Provide the (X, Y) coordinate of the cell's center where the given text is located.  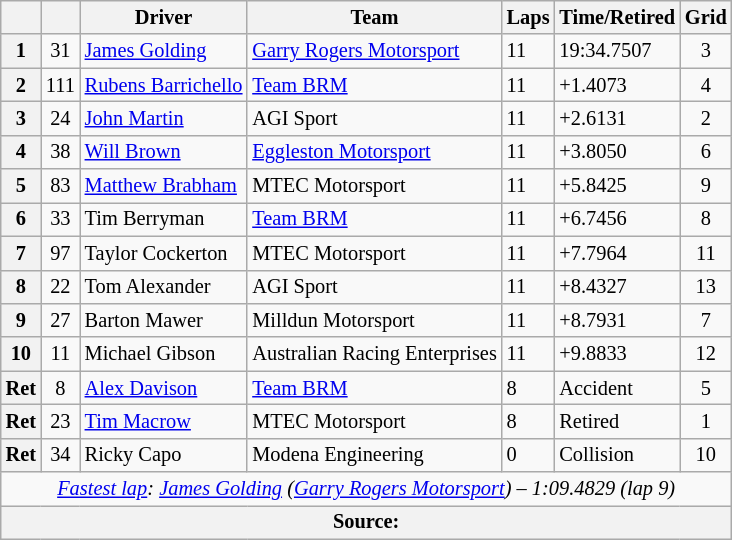
Rubens Barrichello (164, 85)
Barton Mawer (164, 320)
Milldun Motorsport (374, 320)
Laps (528, 17)
19:34.7507 (617, 51)
Accident (617, 388)
24 (60, 118)
Collision (617, 455)
Grid (706, 17)
John Martin (164, 118)
+7.7964 (617, 253)
+9.8833 (617, 354)
31 (60, 51)
Tim Berryman (164, 219)
James Golding (164, 51)
Eggleston Motorsport (374, 152)
Tom Alexander (164, 287)
22 (60, 287)
Modena Engineering (374, 455)
+1.4073 (617, 85)
+5.8425 (617, 186)
Team (374, 17)
+8.4327 (617, 287)
Matthew Brabham (164, 186)
Source: (366, 522)
Taylor Cockerton (164, 253)
33 (60, 219)
Driver (164, 17)
0 (528, 455)
Tim Macrow (164, 421)
+8.7931 (617, 320)
38 (60, 152)
27 (60, 320)
83 (60, 186)
34 (60, 455)
12 (706, 354)
111 (60, 85)
Garry Rogers Motorsport (374, 51)
Australian Racing Enterprises (374, 354)
Michael Gibson (164, 354)
23 (60, 421)
97 (60, 253)
Alex Davison (164, 388)
+3.8050 (617, 152)
13 (706, 287)
+6.7456 (617, 219)
+2.6131 (617, 118)
Will Brown (164, 152)
Retired (617, 421)
Ricky Capo (164, 455)
Time/Retired (617, 17)
Fastest lap: James Golding (Garry Rogers Motorsport) – 1:09.4829 (lap 9) (366, 489)
